For the text-containing cell, return its midpoint in (X, Y) coordinate format. 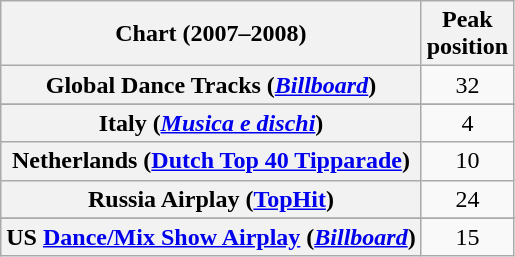
32 (467, 85)
15 (467, 237)
Chart (2007–2008) (211, 34)
Peakposition (467, 34)
Russia Airplay (TopHit) (211, 199)
US Dance/Mix Show Airplay (Billboard) (211, 237)
10 (467, 161)
Netherlands (Dutch Top 40 Tipparade) (211, 161)
4 (467, 123)
Global Dance Tracks (Billboard) (211, 85)
24 (467, 199)
Italy (Musica e dischi) (211, 123)
